Extract the [x, y] coordinate from the center of the cell holding the provided text.  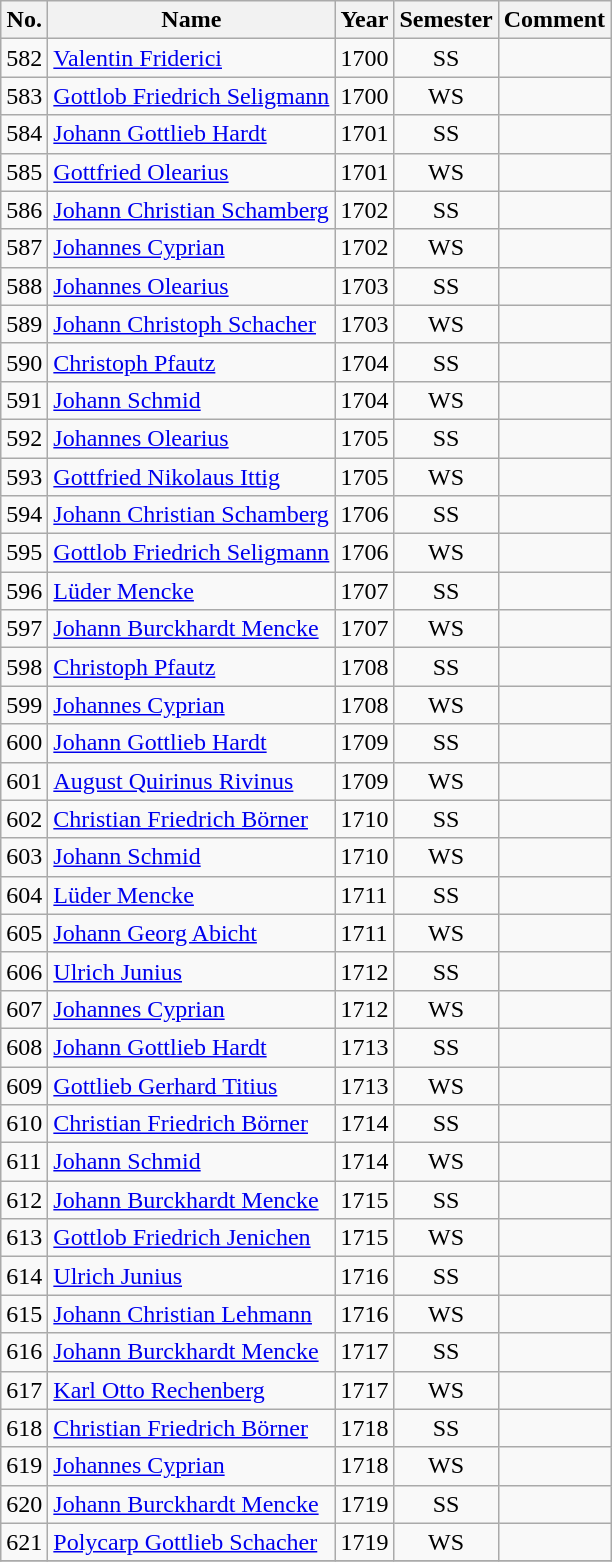
582 [24, 58]
611 [24, 1162]
Year [364, 20]
Comment [554, 20]
Gottlieb Gerhard Titius [192, 1085]
594 [24, 515]
612 [24, 1200]
593 [24, 477]
618 [24, 1428]
619 [24, 1466]
Johann Christian Lehmann [192, 1314]
586 [24, 210]
605 [24, 933]
608 [24, 1047]
610 [24, 1124]
615 [24, 1314]
609 [24, 1085]
Karl Otto Rechenberg [192, 1390]
616 [24, 1352]
Gottfried Nikolaus Ittig [192, 477]
591 [24, 400]
601 [24, 781]
Polycarp Gottlieb Schacher [192, 1542]
595 [24, 553]
588 [24, 286]
Gottfried Olearius [192, 172]
August Quirinus Rivinus [192, 781]
597 [24, 629]
598 [24, 667]
599 [24, 705]
589 [24, 324]
617 [24, 1390]
583 [24, 96]
613 [24, 1238]
Valentin Friderici [192, 58]
587 [24, 248]
Semester [446, 20]
603 [24, 857]
Gottlob Friedrich Jenichen [192, 1238]
590 [24, 362]
607 [24, 1009]
592 [24, 438]
Name [192, 20]
606 [24, 971]
602 [24, 819]
621 [24, 1542]
596 [24, 591]
614 [24, 1276]
604 [24, 895]
600 [24, 743]
585 [24, 172]
Johann Christoph Schacher [192, 324]
584 [24, 134]
No. [24, 20]
620 [24, 1504]
Johann Georg Abicht [192, 933]
